Return [x, y] of the center of cell containing provided text 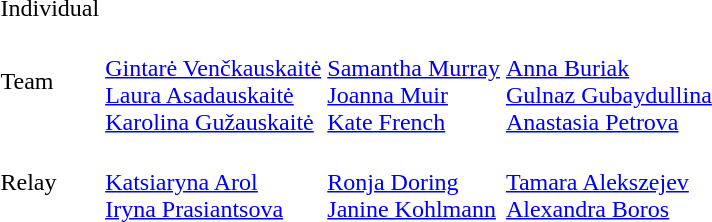
Samantha MurrayJoanna MuirKate French [414, 82]
Gintarė VenčkauskaitėLaura AsadauskaitėKarolina Gužauskaitė [214, 82]
